Extract the [x, y] coordinate from the center of the cell holding the provided text.  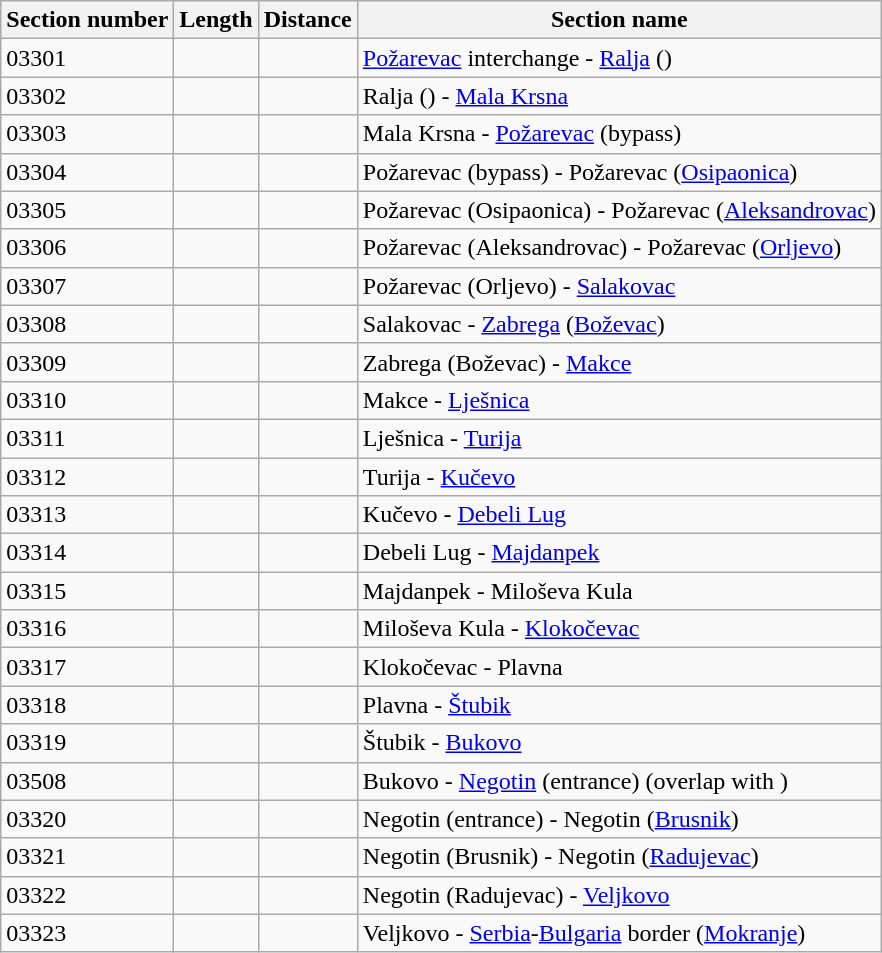
03304 [88, 172]
Miloševa Kula - Klokočevac [619, 629]
03309 [88, 362]
Plavna - Štubik [619, 705]
03308 [88, 324]
Ralja () - Mala Krsna [619, 96]
03315 [88, 591]
03301 [88, 58]
Bukovo - Negotin (entrance) (overlap with ) [619, 781]
Požarevac (Orljevo) - Salakovac [619, 286]
03310 [88, 400]
Zabrega (Boževac) - Makce [619, 362]
Kučevo - Debeli Lug [619, 515]
Majdanpek - Miloševa Kula [619, 591]
Negotin (entrance) - Negotin (Brusnik) [619, 819]
Mala Krsna - Požarevac (bypass) [619, 134]
Section number [88, 20]
03320 [88, 819]
Debeli Lug - Majdanpek [619, 553]
Štubik - Bukovo [619, 743]
Section name [619, 20]
03303 [88, 134]
Distance [308, 20]
03508 [88, 781]
Veljkovo - Serbia-Bulgaria border (Mokranje) [619, 933]
03316 [88, 629]
03311 [88, 438]
03307 [88, 286]
03312 [88, 477]
Turija - Kučevo [619, 477]
Length [216, 20]
Požarevac (Aleksandrovac) - Požarevac (Orljevo) [619, 248]
Lješnica - Turija [619, 438]
03318 [88, 705]
03321 [88, 857]
03302 [88, 96]
Negotin (Brusnik) - Negotin (Radujevac) [619, 857]
03305 [88, 210]
Klokočevac - Plavna [619, 667]
03322 [88, 895]
Požarevac interchange - Ralja () [619, 58]
03314 [88, 553]
03317 [88, 667]
Makce - Lješnica [619, 400]
Požarevac (bypass) - Požarevac (Osipaonica) [619, 172]
03306 [88, 248]
Negotin (Radujevac) - Veljkovo [619, 895]
03319 [88, 743]
Požarevac (Osipaonica) - Požarevac (Aleksandrovac) [619, 210]
03323 [88, 933]
Salakovac - Zabrega (Boževac) [619, 324]
03313 [88, 515]
